Search for the cell housing the specified text and yield its (X, Y) center coordinate. 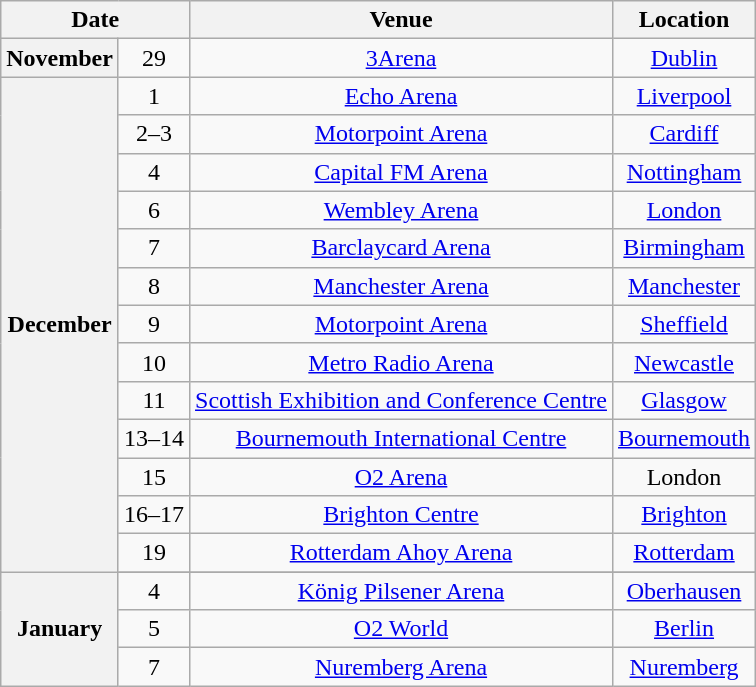
Newcastle (684, 362)
December (60, 324)
Capital FM Arena (402, 172)
Scottish Exhibition and Conference Centre (402, 400)
Metro Radio Arena (402, 362)
Berlin (684, 629)
11 (154, 400)
Bournemouth International Centre (402, 438)
Nuremberg (684, 667)
15 (154, 477)
Manchester Arena (402, 286)
Birmingham (684, 248)
Dublin (684, 58)
Cardiff (684, 134)
5 (154, 629)
13–14 (154, 438)
3Arena (402, 58)
Oberhausen (684, 591)
Nottingham (684, 172)
Brighton Centre (402, 515)
10 (154, 362)
Date (96, 20)
Brighton (684, 515)
16–17 (154, 515)
Rotterdam Ahoy Arena (402, 553)
November (60, 58)
9 (154, 324)
January (60, 629)
König Pilsener Arena (402, 591)
Rotterdam (684, 553)
Liverpool (684, 96)
2–3 (154, 134)
Venue (402, 20)
Sheffield (684, 324)
19 (154, 553)
Bournemouth (684, 438)
Barclaycard Arena (402, 248)
8 (154, 286)
Manchester (684, 286)
O2 Arena (402, 477)
O2 World (402, 629)
Wembley Arena (402, 210)
Location (684, 20)
6 (154, 210)
29 (154, 58)
Glasgow (684, 400)
Echo Arena (402, 96)
Nuremberg Arena (402, 667)
1 (154, 96)
